Provide the [X, Y] coordinate of the cell's center where the given text is located.  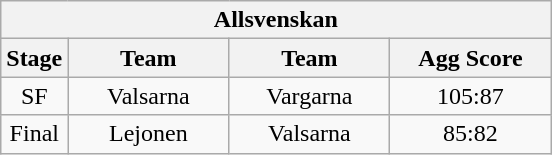
Vargarna [310, 96]
SF [34, 96]
Allsvenskan [276, 20]
Agg Score [470, 58]
Stage [34, 58]
105:87 [470, 96]
85:82 [470, 134]
Final [34, 134]
Lejonen [148, 134]
